Search for the cell housing the specified text and yield its [X, Y] center coordinate. 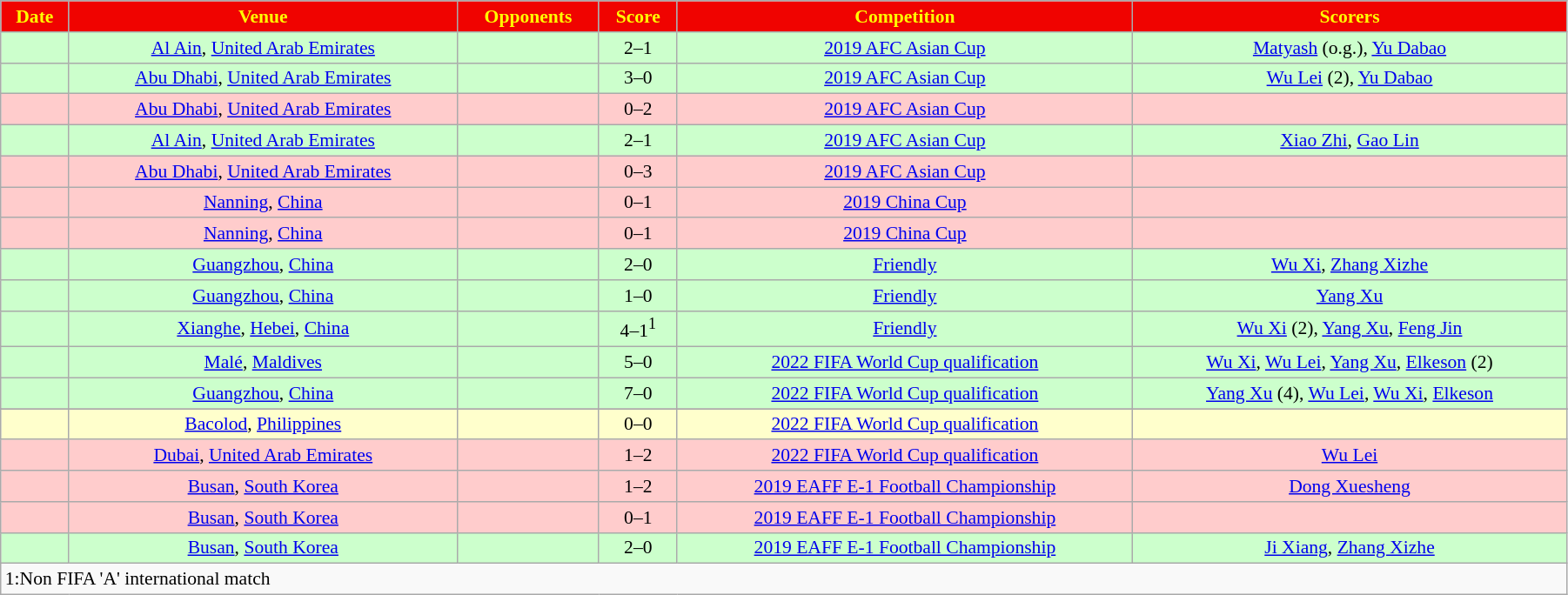
Wu Xi (2), Yang Xu, Feng Jin [1350, 329]
Matyash (o.g.), Yu Dabao [1350, 48]
7–0 [638, 393]
5–0 [638, 363]
1–0 [638, 296]
Dong Xuesheng [1350, 486]
Wu Lei (2), Yu Dabao [1350, 78]
Scorers [1350, 17]
Bacolod, Philippines [263, 425]
Yang Xu [1350, 296]
Score [638, 17]
3–0 [638, 78]
0–3 [638, 171]
Malé, Maldives [263, 363]
Opponents [529, 17]
Xiao Zhi, Gao Lin [1350, 141]
Yang Xu (4), Wu Lei, Wu Xi, Elkeson [1350, 393]
Ji Xiang, Zhang Xizhe [1350, 548]
Date [35, 17]
Competition [905, 17]
0–0 [638, 425]
4–11 [638, 329]
Wu Xi, Wu Lei, Yang Xu, Elkeson (2) [1350, 363]
Dubai, United Arab Emirates [263, 456]
Xianghe, Hebei, China [263, 329]
Wu Lei [1350, 456]
0–2 [638, 110]
Venue [263, 17]
1:Non FIFA 'A' international match [784, 579]
Wu Xi, Zhang Xizhe [1350, 264]
